Find where the given text appears and provide that cell's center as (X, Y) coordinate. 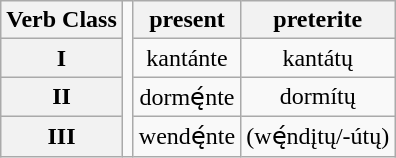
(wę́ndįtų/-útų) (318, 136)
present (186, 20)
preterite (318, 20)
kantátų (318, 58)
dormítų (318, 97)
I (62, 58)
Verb Class (62, 20)
wendę́nte (186, 136)
dormę́nte (186, 97)
kantánte (186, 58)
II (62, 97)
III (62, 136)
